Find where the given text appears and provide that cell's center as (x, y) coordinate. 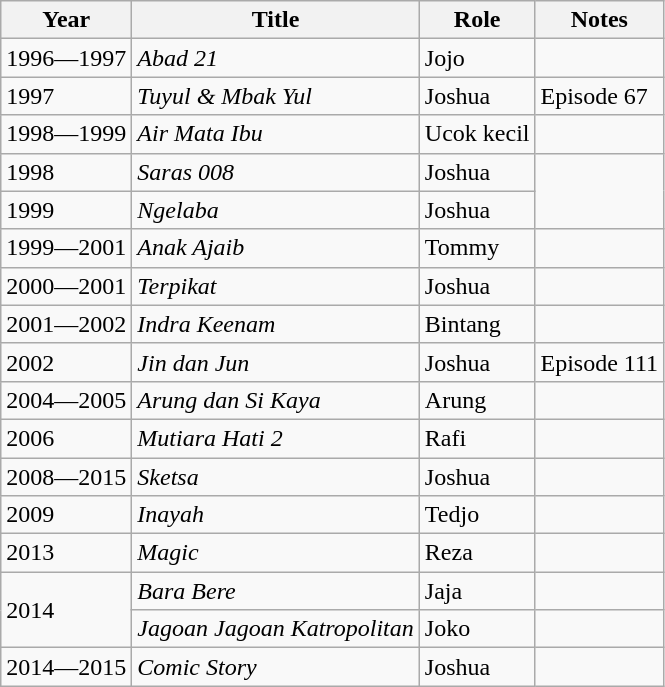
Arung dan Si Kaya (276, 400)
2004—2005 (66, 400)
Bara Bere (276, 591)
Jaja (477, 591)
Indra Keenam (276, 324)
2008—2015 (66, 477)
Tuyul & Mbak Yul (276, 96)
2001—2002 (66, 324)
Abad 21 (276, 58)
Tedjo (477, 515)
Saras 008 (276, 172)
1998—1999 (66, 134)
Jojo (477, 58)
Title (276, 20)
Arung (477, 400)
Role (477, 20)
2009 (66, 515)
2002 (66, 362)
1998 (66, 172)
Rafi (477, 438)
Episode 111 (600, 362)
Inayah (276, 515)
Notes (600, 20)
2000—2001 (66, 286)
2006 (66, 438)
Tommy (477, 248)
Anak Ajaib (276, 248)
Terpikat (276, 286)
Jagoan Jagoan Katropolitan (276, 629)
1999 (66, 210)
Reza (477, 553)
1996—1997 (66, 58)
2014—2015 (66, 667)
Bintang (477, 324)
2014 (66, 610)
Year (66, 20)
Episode 67 (600, 96)
Joko (477, 629)
1999—2001 (66, 248)
2013 (66, 553)
1997 (66, 96)
Sketsa (276, 477)
Ngelaba (276, 210)
Mutiara Hati 2 (276, 438)
Magic (276, 553)
Comic Story (276, 667)
Ucok kecil (477, 134)
Jin dan Jun (276, 362)
Air Mata Ibu (276, 134)
